Return the [X, Y] coordinate for the center point of the cell that contains the specified text.  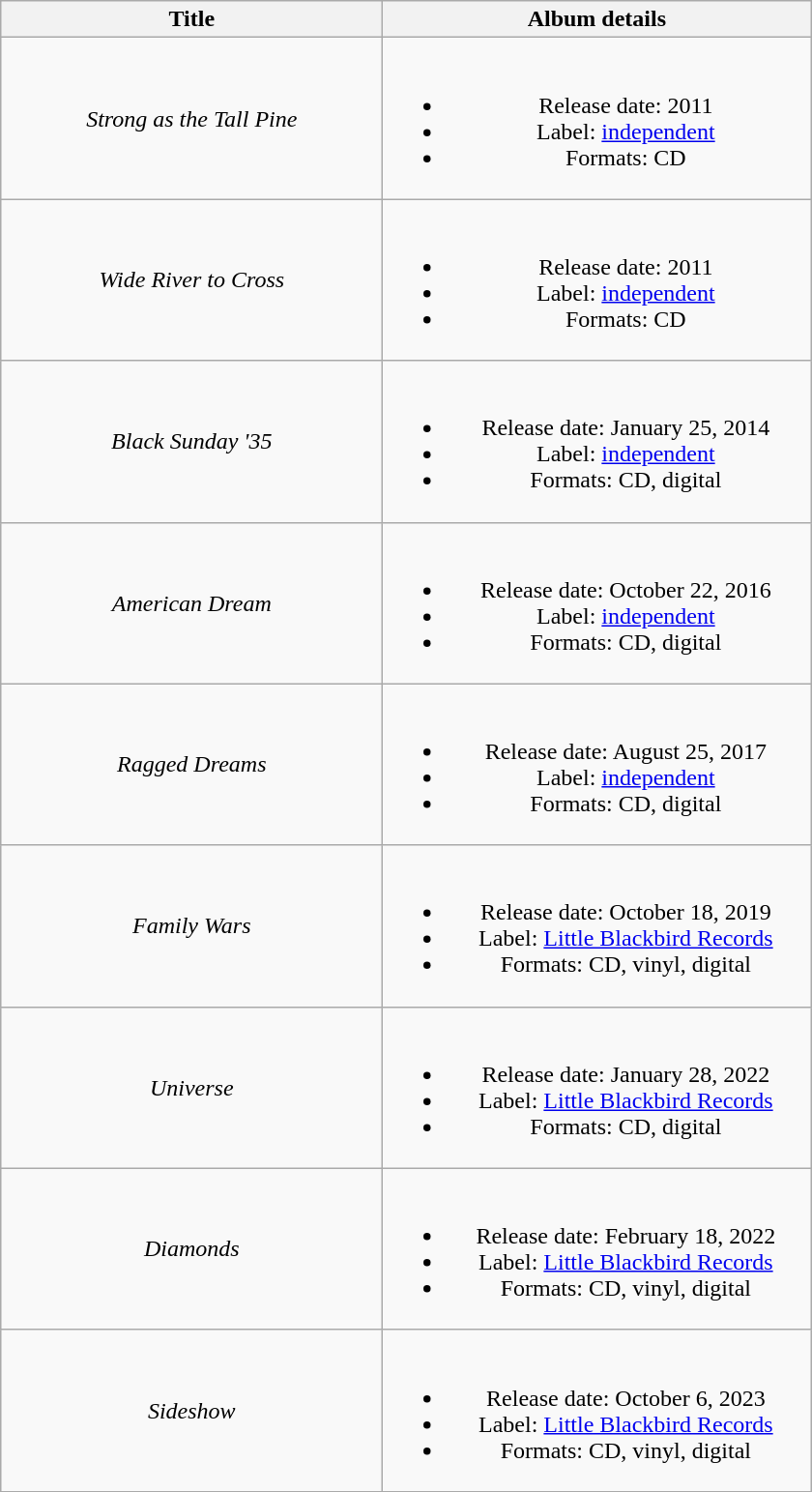
Strong as the Tall Pine [191, 118]
Release date: October 6, 2023Label: Little Blackbird RecordsFormats: CD, vinyl, digital [597, 1410]
Family Wars [191, 926]
Black Sunday '35 [191, 441]
Title [191, 19]
Ragged Dreams [191, 764]
Wide River to Cross [191, 280]
Universe [191, 1087]
Release date: February 18, 2022Label: Little Blackbird RecordsFormats: CD, vinyl, digital [597, 1249]
Release date: October 18, 2019Label: Little Blackbird RecordsFormats: CD, vinyl, digital [597, 926]
Album details [597, 19]
Release date: August 25, 2017Label: independentFormats: CD, digital [597, 764]
Release date: January 28, 2022Label: Little Blackbird RecordsFormats: CD, digital [597, 1087]
American Dream [191, 603]
Sideshow [191, 1410]
Release date: October 22, 2016Label: independentFormats: CD, digital [597, 603]
Release date: January 25, 2014Label: independentFormats: CD, digital [597, 441]
Diamonds [191, 1249]
